Determine the [X, Y] coordinate at the center of the cell enclosing the given text.  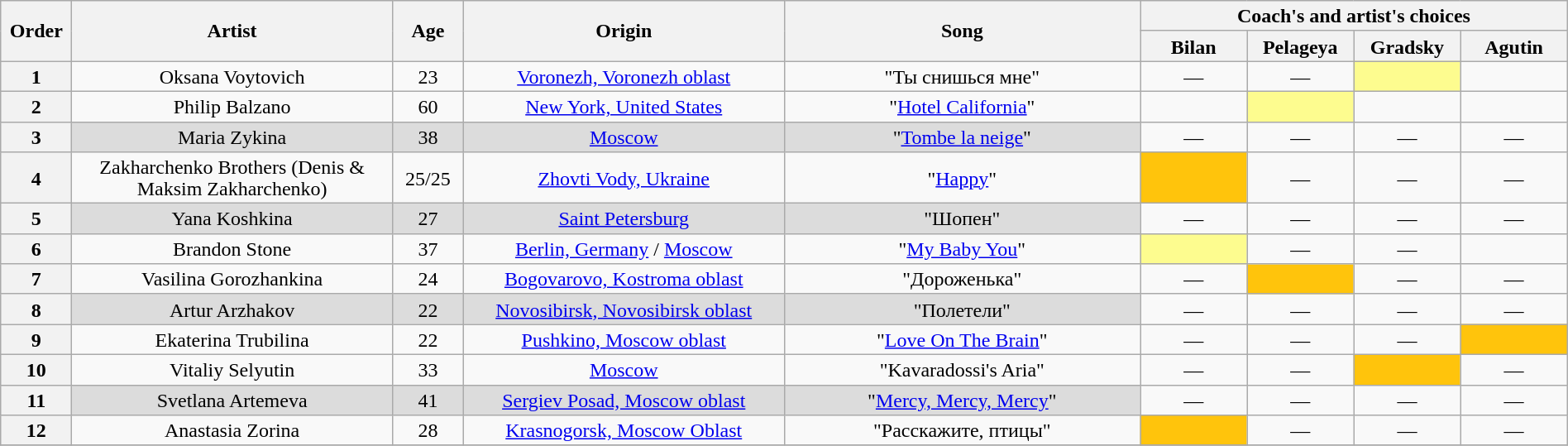
Yana Koshkina [232, 218]
27 [428, 218]
28 [428, 430]
Oksana Voytovich [232, 76]
9 [36, 339]
"My Baby You" [963, 248]
Svetlana Artemeva [232, 400]
33 [428, 369]
"Полетели" [963, 309]
Krasnogorsk, Moscow Oblast [624, 430]
"Дороженька" [963, 280]
Origin [624, 31]
Anastasia Zorina [232, 430]
11 [36, 400]
"Ты снишься мне" [963, 76]
3 [36, 137]
60 [428, 106]
Order [36, 31]
1 [36, 76]
"Шопен" [963, 218]
10 [36, 369]
"Tombe la neige" [963, 137]
Vitaliy Selyutin [232, 369]
"Mercy, Mercy, Mercy" [963, 400]
37 [428, 248]
Gradsky [1408, 46]
Saint Petersburg [624, 218]
5 [36, 218]
25/25 [428, 178]
6 [36, 248]
7 [36, 280]
2 [36, 106]
Age [428, 31]
Ekaterina Trubilina [232, 339]
"Kavaradossi's Aria" [963, 369]
41 [428, 400]
8 [36, 309]
Pelageya [1300, 46]
New York, United States [624, 106]
12 [36, 430]
Voronezh, Voronezh oblast [624, 76]
Sergiev Posad, Moscow oblast [624, 400]
23 [428, 76]
Vasilina Gorozhankina [232, 280]
Artist [232, 31]
Bogovarovo, Kostroma oblast [624, 280]
"Hotel California" [963, 106]
Coach's and artist's choices [1355, 17]
Bilan [1194, 46]
Berlin, Germany / Moscow [624, 248]
Maria Zykina [232, 137]
Zakharchenko Brothers (Denis & Maksim Zakharchenko) [232, 178]
"Love On The Brain" [963, 339]
Zhovti Vody, Ukraine [624, 178]
Artur Arzhakov [232, 309]
Song [963, 31]
"Расскажите, птицы" [963, 430]
Brandon Stone [232, 248]
Agutin [1513, 46]
Novosibirsk, Novosibirsk oblast [624, 309]
"Happy" [963, 178]
4 [36, 178]
Philip Balzano [232, 106]
Pushkino, Moscow oblast [624, 339]
24 [428, 280]
38 [428, 137]
